Output the [x, y] coordinate of the center of the cell containing the given text.  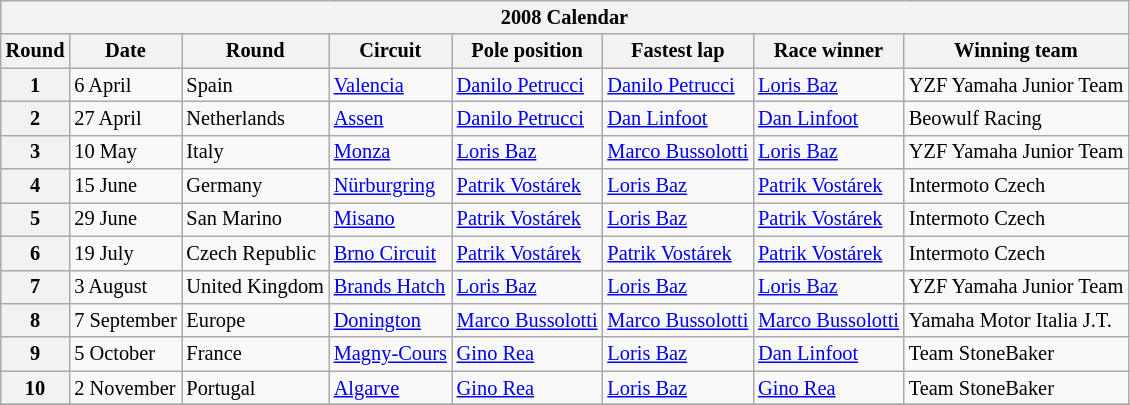
Monza [390, 152]
Date [125, 51]
Netherlands [256, 118]
Misano [390, 219]
Italy [256, 152]
19 July [125, 253]
10 [36, 388]
1 [36, 85]
Algarve [390, 388]
8 [36, 320]
7 [36, 287]
2 [36, 118]
Valencia [390, 85]
10 May [125, 152]
9 [36, 354]
15 June [125, 186]
27 April [125, 118]
4 [36, 186]
6 [36, 253]
Race winner [828, 51]
Nürburgring [390, 186]
5 [36, 219]
Fastest lap [678, 51]
Europe [256, 320]
3 [36, 152]
France [256, 354]
2008 Calendar [564, 17]
3 August [125, 287]
United Kingdom [256, 287]
Spain [256, 85]
5 October [125, 354]
7 September [125, 320]
6 April [125, 85]
Donington [390, 320]
Germany [256, 186]
Yamaha Motor Italia J.T. [1016, 320]
29 June [125, 219]
Czech Republic [256, 253]
Winning team [1016, 51]
Pole position [528, 51]
2 November [125, 388]
Brno Circuit [390, 253]
Beowulf Racing [1016, 118]
Brands Hatch [390, 287]
Assen [390, 118]
Circuit [390, 51]
San Marino [256, 219]
Magny-Cours [390, 354]
Portugal [256, 388]
